Provide the [x, y] coordinate of the cell's center where the given text is located.  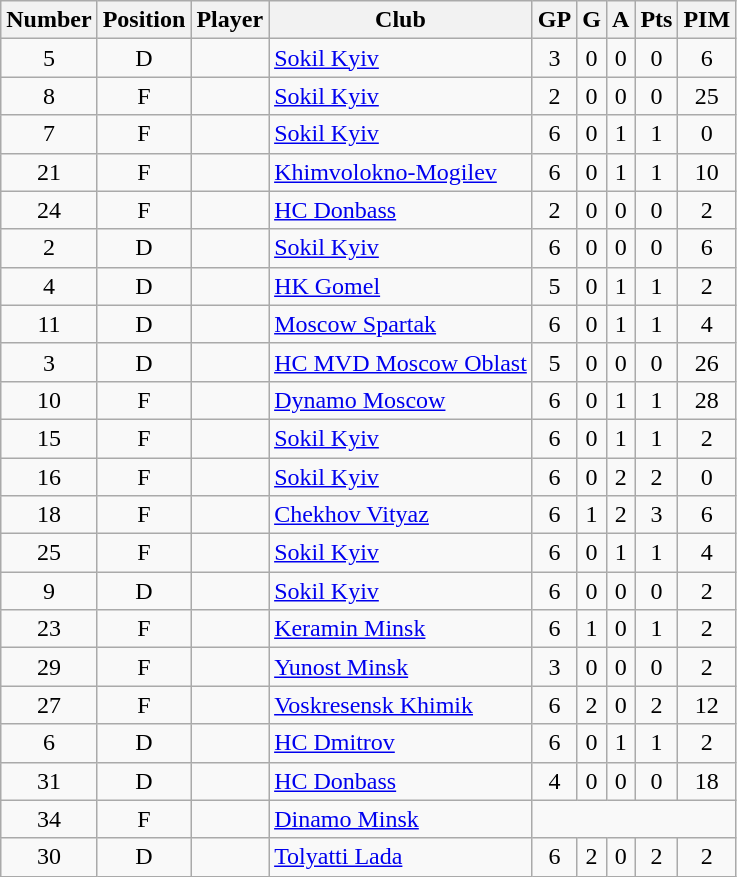
Keramin Minsk [401, 629]
Moscow Spartak [401, 324]
GP [554, 20]
Chekhov Vityaz [401, 515]
24 [49, 210]
Dinamo Minsk [401, 819]
11 [49, 324]
Dynamo Moscow [401, 400]
Position [144, 20]
HC Dmitrov [401, 743]
Number [49, 20]
23 [49, 629]
30 [49, 857]
8 [49, 96]
28 [707, 400]
A [620, 20]
31 [49, 781]
21 [49, 172]
34 [49, 819]
Yunost Minsk [401, 667]
9 [49, 591]
7 [49, 134]
Tolyatti Lada [401, 857]
HK Gomel [401, 286]
Khimvolokno-Mogilev [401, 172]
26 [707, 362]
PIM [707, 20]
27 [49, 705]
Pts [656, 20]
HC MVD Moscow Oblast [401, 362]
Player [230, 20]
Voskresensk Khimik [401, 705]
16 [49, 477]
15 [49, 438]
29 [49, 667]
G [592, 20]
12 [707, 705]
Club [401, 20]
